From the cell containing the given text, extract its center point as (x, y) coordinate. 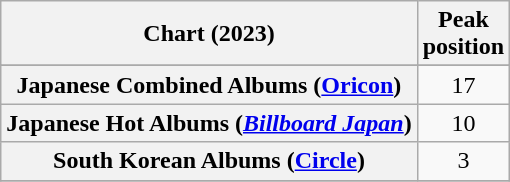
Chart (2023) (209, 34)
South Korean Albums (Circle) (209, 161)
Peakposition (463, 34)
Japanese Hot Albums (Billboard Japan) (209, 123)
17 (463, 85)
10 (463, 123)
3 (463, 161)
Japanese Combined Albums (Oricon) (209, 85)
